Return (X, Y) of the center of cell containing provided text 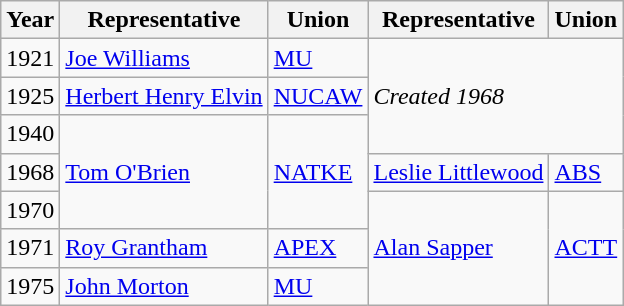
Created 1968 (496, 96)
1921 (30, 58)
John Morton (164, 286)
1925 (30, 96)
NUCAW (318, 96)
ABS (586, 172)
NATKE (318, 172)
Tom O'Brien (164, 172)
1970 (30, 210)
1975 (30, 286)
ACTT (586, 248)
Joe Williams (164, 58)
Year (30, 20)
1968 (30, 172)
Alan Sapper (458, 248)
Roy Grantham (164, 248)
APEX (318, 248)
1971 (30, 248)
1940 (30, 134)
Leslie Littlewood (458, 172)
Herbert Henry Elvin (164, 96)
